Return the (X, Y) coordinate for the center point of the cell that contains the specified text.  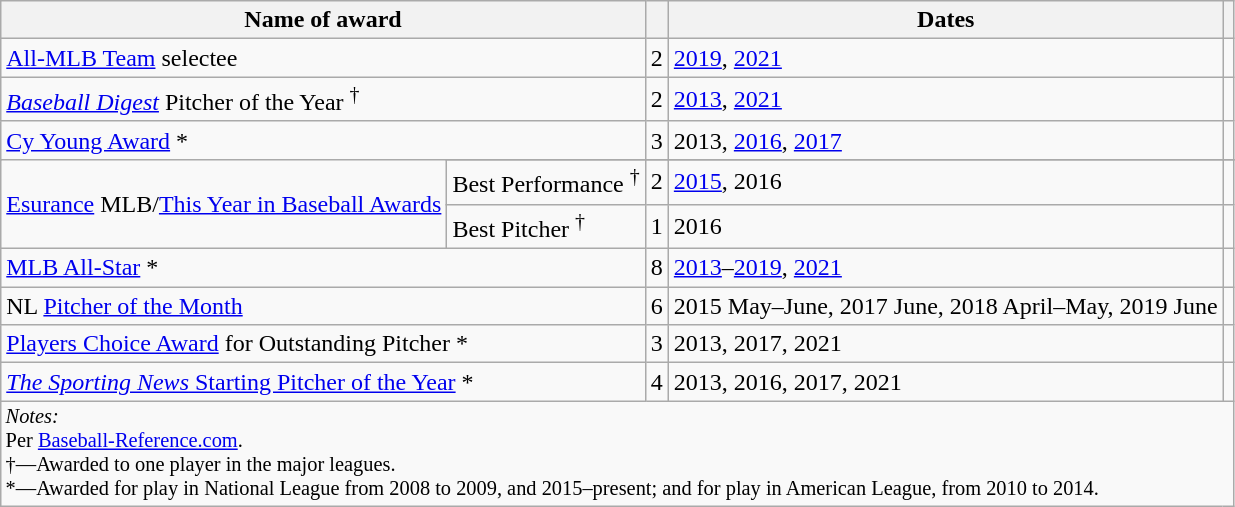
Baseball Digest Pitcher of the Year † (324, 100)
6 (656, 306)
1 (656, 226)
Cy Young Award * (324, 140)
2013, 2021 (946, 100)
2016 (946, 226)
4 (656, 382)
The Sporting News Starting Pitcher of the Year * (324, 382)
Players Choice Award for Outstanding Pitcher * (324, 344)
NL Pitcher of the Month (324, 306)
2019, 2021 (946, 58)
Best Pitcher † (546, 226)
Name of award (324, 20)
2013–2019, 2021 (946, 268)
8 (656, 268)
All-MLB Team selectee (324, 58)
2013, 2016, 2017 (946, 140)
Esurance MLB/This Year in Baseball Awards (224, 204)
2013, 2016, 2017, 2021 (946, 382)
2015 May–June, 2017 June, 2018 April–May, 2019 June (946, 306)
2013, 2017, 2021 (946, 344)
MLB All-Star * (324, 268)
Dates (946, 20)
2015, 2016 (946, 182)
Best Performance † (546, 182)
